Extract the [x, y] coordinate from the center of the cell holding the provided text.  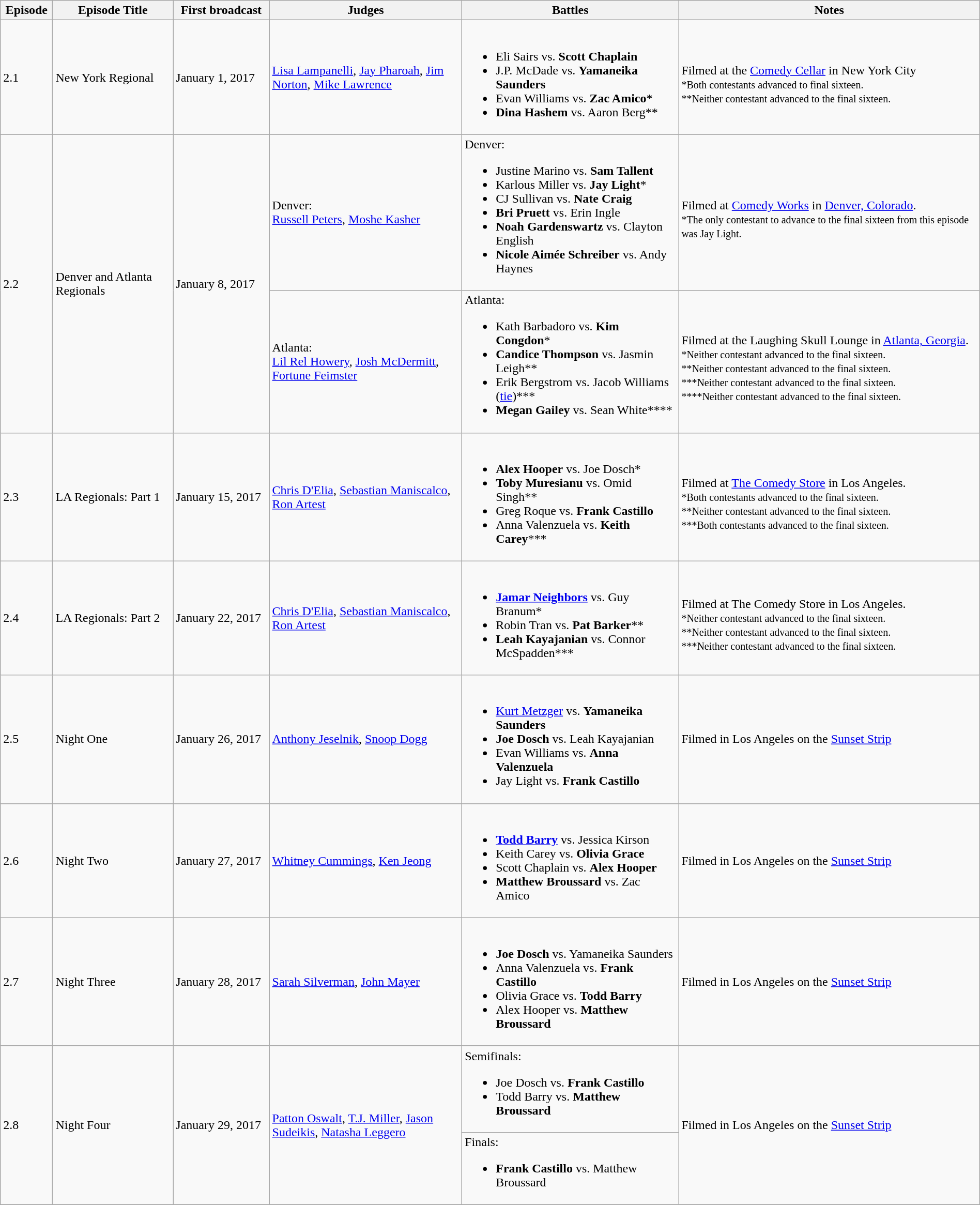
Denver and Atlanta Regionals [113, 283]
January 15, 2017 [221, 497]
Joe Dosch vs. Yamaneika SaundersAnna Valenzuela vs. Frank CastilloOlivia Grace vs. Todd BarryAlex Hooper vs. Matthew Broussard [571, 982]
Todd Barry vs. Jessica KirsonKeith Carey vs. Olivia GraceScott Chaplain vs. Alex HooperMatthew Broussard vs. Zac Amico [571, 860]
2.1 [27, 78]
Semifinals:Joe Dosch vs. Frank CastilloTodd Barry vs. Matthew Broussard [571, 1089]
Finals:Frank Castillo vs. Matthew Broussard [571, 1168]
January 29, 2017 [221, 1125]
Lisa Lampanelli, Jay Pharoah, Jim Norton, Mike Lawrence [366, 78]
New York Regional [113, 78]
January 8, 2017 [221, 283]
Atlanta:Lil Rel Howery, Josh McDermitt, Fortune Feimster [366, 362]
First broadcast [221, 10]
Filmed at the Comedy Cellar in New York City *Both contestants advanced to final sixteen. **Neither contestant advanced to the final sixteen. [829, 78]
Filmed at Comedy Works in Denver, Colorado. *The only contestant to advance to the final sixteen from this episode was Jay Light. [829, 212]
Whitney Cummings, Ken Jeong [366, 860]
Episode [27, 10]
Judges [366, 10]
2.3 [27, 497]
Eli Sairs vs. Scott ChaplainJ.P. McDade vs. Yamaneika SaundersEvan Williams vs. Zac Amico*Dina Hashem vs. Aaron Berg** [571, 78]
2.8 [27, 1125]
Alex Hooper vs. Joe Dosch*Toby Muresianu vs. Omid Singh**Greg Roque vs. Frank CastilloAnna Valenzuela vs. Keith Carey*** [571, 497]
Kurt Metzger vs. Yamaneika SaundersJoe Dosch vs. Leah KayajanianEvan Williams vs. Anna ValenzuelaJay Light vs. Frank Castillo [571, 739]
January 1, 2017 [221, 78]
Denver:Russell Peters, Moshe Kasher [366, 212]
Atlanta:Kath Barbadoro vs. Kim Congdon*Candice Thompson vs. Jasmin Leigh**Erik Bergstrom vs. Jacob Williams (tie)***Megan Gailey vs. Sean White**** [571, 362]
January 27, 2017 [221, 860]
Jamar Neighbors vs. Guy Branum*Robin Tran vs. Pat Barker**Leah Kayajanian vs. Connor McSpadden*** [571, 618]
2.4 [27, 618]
January 26, 2017 [221, 739]
LA Regionals: Part 2 [113, 618]
Anthony Jeselnik, Snoop Dogg [366, 739]
Sarah Silverman, John Mayer [366, 982]
January 28, 2017 [221, 982]
January 22, 2017 [221, 618]
2.2 [27, 283]
Battles [571, 10]
LA Regionals: Part 1 [113, 497]
Night Three [113, 982]
Night One [113, 739]
2.5 [27, 739]
Episode Title [113, 10]
Patton Oswalt, T.J. Miller, Jason Sudeikis, Natasha Leggero [366, 1125]
Notes [829, 10]
2.6 [27, 860]
Night Four [113, 1125]
Night Two [113, 860]
2.7 [27, 982]
